Provide the (X, Y) coordinate of the cell's center where the given text is located.  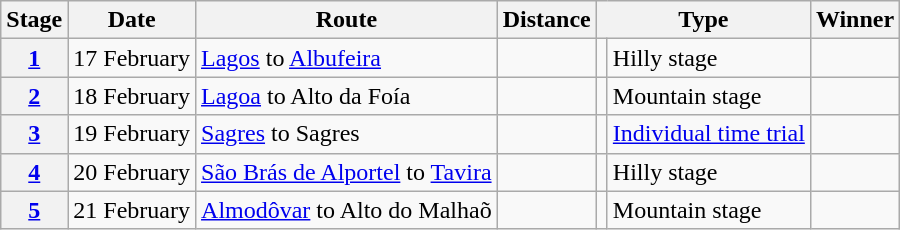
4 (34, 172)
Lagos to Albufeira (347, 58)
3 (34, 134)
1 (34, 58)
Lagoa to Alto da Foía (347, 96)
Distance (546, 20)
Date (132, 20)
Stage (34, 20)
20 February (132, 172)
Sagres to Sagres (347, 134)
Individual time trial (708, 134)
Winner (854, 20)
17 February (132, 58)
Type (703, 20)
São Brás de Alportel to Tavira (347, 172)
19 February (132, 134)
Almodôvar to Alto do Malhaõ (347, 210)
5 (34, 210)
2 (34, 96)
Route (347, 20)
18 February (132, 96)
21 February (132, 210)
